Capture the cell that displays the provided text and extract its [x, y] central coordinate. 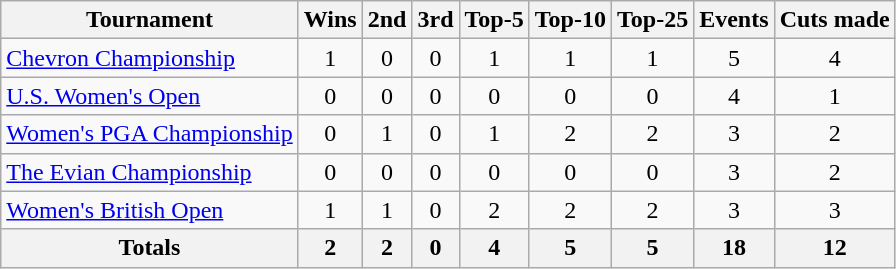
Events [734, 20]
12 [834, 248]
Cuts made [834, 20]
Top-25 [652, 20]
2nd [387, 20]
18 [734, 248]
3rd [436, 20]
Top-5 [494, 20]
The Evian Championship [150, 172]
Top-10 [570, 20]
Women's PGA Championship [150, 134]
Tournament [150, 20]
Totals [150, 248]
Chevron Championship [150, 58]
Women's British Open [150, 210]
U.S. Women's Open [150, 96]
Wins [330, 20]
